Return [x, y] of the center of cell containing provided text 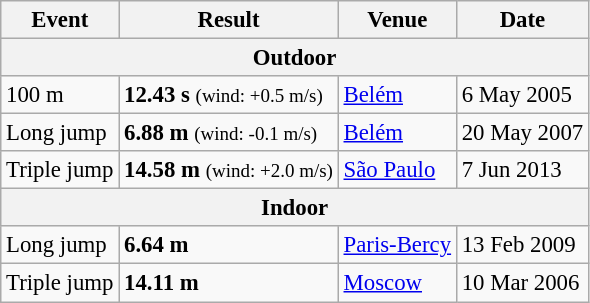
6.88 m (wind: -0.1 m/s) [228, 133]
Venue [397, 20]
6.64 m [228, 245]
20 May 2007 [522, 133]
6 May 2005 [522, 95]
Result [228, 20]
Paris-Bercy [397, 245]
Indoor [295, 208]
Event [60, 20]
Outdoor [295, 58]
7 Jun 2013 [522, 170]
14.11 m [228, 283]
10 Mar 2006 [522, 283]
São Paulo [397, 170]
13 Feb 2009 [522, 245]
12.43 s (wind: +0.5 m/s) [228, 95]
Date [522, 20]
14.58 m (wind: +2.0 m/s) [228, 170]
Moscow [397, 283]
100 m [60, 95]
